For the text-containing cell, return its midpoint in (X, Y) coordinate format. 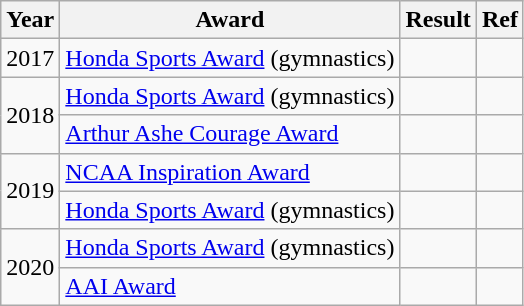
2019 (30, 191)
2018 (30, 115)
2017 (30, 58)
AAI Award (230, 286)
Ref (500, 20)
Year (30, 20)
NCAA Inspiration Award (230, 172)
2020 (30, 267)
Arthur Ashe Courage Award (230, 134)
Result (438, 20)
Award (230, 20)
